Return the (X, Y) coordinate for the center point of the cell that contains the specified text.  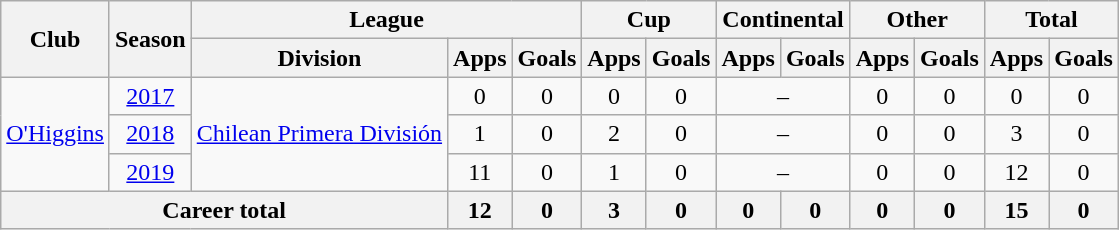
2 (614, 134)
2019 (150, 172)
Continental (783, 20)
Chilean Primera División (319, 134)
Total (1051, 20)
League (386, 20)
Cup (649, 20)
O'Higgins (56, 134)
2017 (150, 96)
11 (480, 172)
15 (1016, 210)
2018 (150, 134)
Other (917, 20)
Division (319, 58)
Career total (224, 210)
Season (150, 39)
Club (56, 39)
